Output the (X, Y) coordinate of the center of the cell containing the given text.  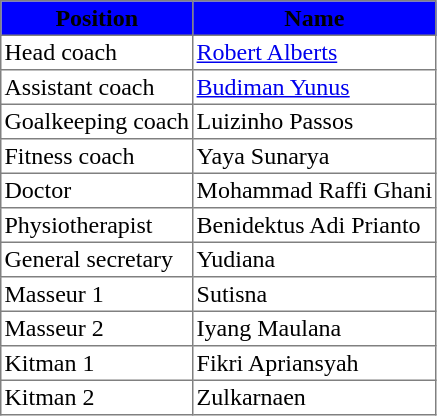
Kitman 2 (97, 397)
Head coach (97, 52)
Mohammad Raffi Ghani (314, 190)
Yudiana (314, 259)
Doctor (97, 190)
Yaya Sunarya (314, 156)
Kitman 1 (97, 363)
Position (97, 18)
Name (314, 18)
Goalkeeping coach (97, 121)
Masseur 1 (97, 294)
Physiotherapist (97, 225)
Robert Alberts (314, 52)
Fikri Apriansyah (314, 363)
Benidektus Adi Prianto (314, 225)
Iyang Maulana (314, 328)
Masseur 2 (97, 328)
General secretary (97, 259)
Budiman Yunus (314, 87)
Fitness coach (97, 156)
Luizinho Passos (314, 121)
Assistant coach (97, 87)
Sutisna (314, 294)
Zulkarnaen (314, 397)
